Detect which cell encompasses the target text, then output its [X, Y] center coordinate. 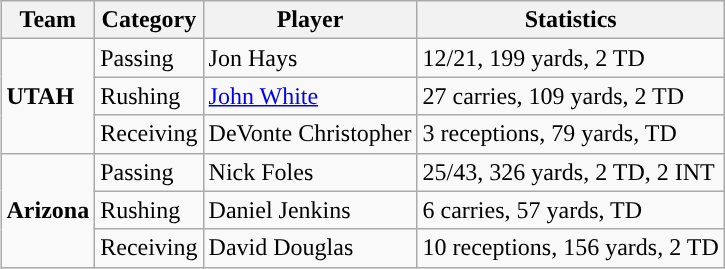
John White [310, 96]
Category [149, 20]
DeVonte Christopher [310, 134]
25/43, 326 yards, 2 TD, 2 INT [570, 172]
Daniel Jenkins [310, 210]
6 carries, 57 yards, TD [570, 210]
Nick Foles [310, 172]
27 carries, 109 yards, 2 TD [570, 96]
Arizona [48, 210]
Team [48, 20]
12/21, 199 yards, 2 TD [570, 58]
10 receptions, 156 yards, 2 TD [570, 248]
David Douglas [310, 248]
Statistics [570, 20]
UTAH [48, 96]
Player [310, 20]
3 receptions, 79 yards, TD [570, 134]
Jon Hays [310, 58]
